Detect which cell encompasses the target text, then output its [X, Y] center coordinate. 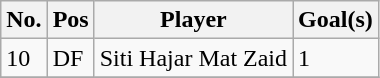
Pos [70, 20]
Siti Hajar Mat Zaid [193, 58]
DF [70, 58]
Goal(s) [336, 20]
10 [24, 58]
1 [336, 58]
No. [24, 20]
Player [193, 20]
